Extract the (x, y) coordinate from the center of the cell holding the provided text.  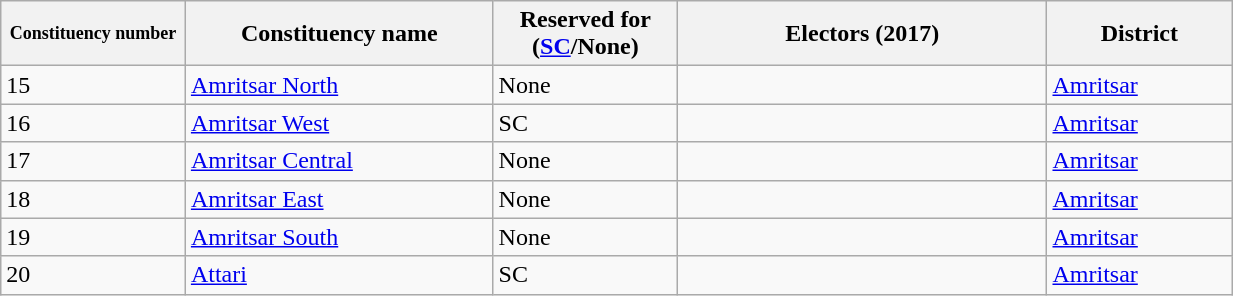
17 (94, 161)
Amritsar West (339, 123)
Attari (339, 275)
Amritsar Central (339, 161)
District (1140, 34)
15 (94, 85)
19 (94, 237)
20 (94, 275)
Electors (2017) (862, 34)
Amritsar East (339, 199)
Reserved for (SC/None) (586, 34)
18 (94, 199)
16 (94, 123)
Constituency name (339, 34)
Amritsar North (339, 85)
Constituency number (94, 34)
Amritsar South (339, 237)
